Detect which cell encompasses the target text, then output its [X, Y] center coordinate. 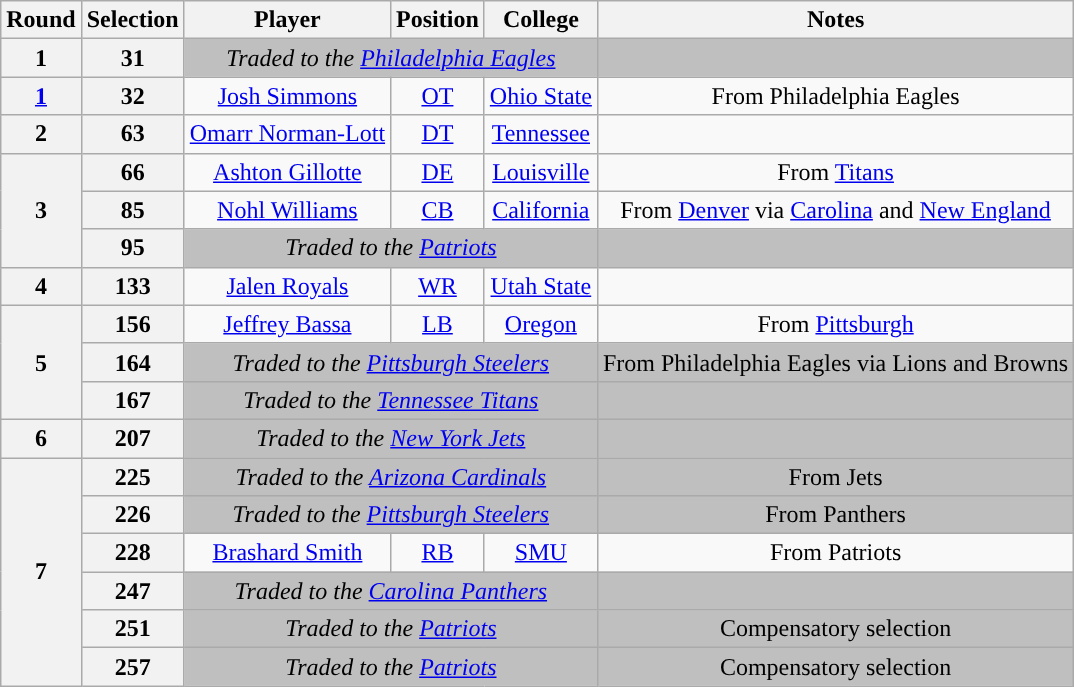
4 [41, 286]
Player [287, 20]
RB [438, 553]
225 [132, 477]
CB [438, 210]
DE [438, 172]
3 [41, 210]
From Patriots [835, 553]
133 [132, 286]
Traded to the Carolina Panthers [390, 591]
Louisville [540, 172]
228 [132, 553]
2 [41, 134]
31 [132, 58]
WR [438, 286]
Jalen Royals [287, 286]
Traded to the Tennessee Titans [390, 400]
DT [438, 134]
Traded to the Arizona Cardinals [390, 477]
Utah State [540, 286]
OT [438, 96]
167 [132, 400]
Traded to the New York Jets [390, 438]
From Titans [835, 172]
Position [438, 20]
Brashard Smith [287, 553]
251 [132, 629]
Nohl Williams [287, 210]
7 [41, 572]
257 [132, 667]
From Jets [835, 477]
From Philadelphia Eagles [835, 96]
32 [132, 96]
156 [132, 324]
Oregon [540, 324]
6 [41, 438]
From Pittsburgh [835, 324]
Traded to the Philadelphia Eagles [390, 58]
66 [132, 172]
College [540, 20]
Omarr Norman-Lott [287, 134]
Selection [132, 20]
From Panthers [835, 515]
5 [41, 362]
85 [132, 210]
Ashton Gillotte [287, 172]
California [540, 210]
247 [132, 591]
LB [438, 324]
From Philadelphia Eagles via Lions and Browns [835, 362]
Ohio State [540, 96]
SMU [540, 553]
From Denver via Carolina and New England [835, 210]
226 [132, 515]
Josh Simmons [287, 96]
164 [132, 362]
Notes [835, 20]
Tennessee [540, 134]
95 [132, 248]
63 [132, 134]
Jeffrey Bassa [287, 324]
207 [132, 438]
Round [41, 20]
